Return (X, Y) of the center of cell containing provided text 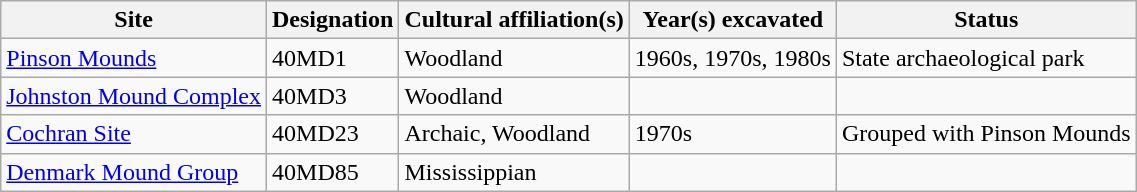
Grouped with Pinson Mounds (986, 134)
Status (986, 20)
Cochran Site (134, 134)
Site (134, 20)
Cultural affiliation(s) (514, 20)
40MD23 (333, 134)
State archaeological park (986, 58)
Designation (333, 20)
40MD85 (333, 172)
Denmark Mound Group (134, 172)
1960s, 1970s, 1980s (732, 58)
1970s (732, 134)
Year(s) excavated (732, 20)
40MD3 (333, 96)
Pinson Mounds (134, 58)
Mississippian (514, 172)
Johnston Mound Complex (134, 96)
40MD1 (333, 58)
Archaic, Woodland (514, 134)
